Detect which cell encompasses the target text, then output its [x, y] center coordinate. 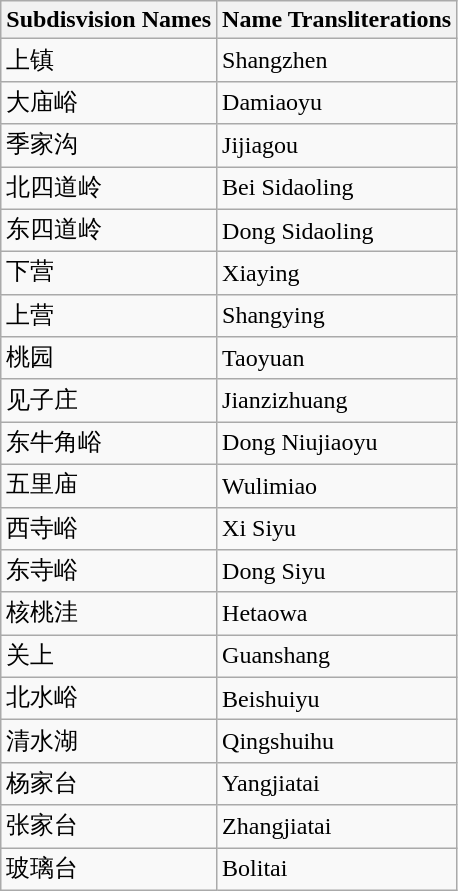
张家台 [109, 826]
Wulimiao [337, 486]
Dong Sidaoling [337, 230]
Damiaoyu [337, 102]
上营 [109, 316]
见子庄 [109, 400]
Beishuiyu [337, 698]
Dong Niujiaoyu [337, 444]
Xi Siyu [337, 528]
北水峪 [109, 698]
Bolitai [337, 870]
东四道岭 [109, 230]
季家沟 [109, 146]
北四道岭 [109, 188]
Yangjiatai [337, 784]
东牛角峪 [109, 444]
Hetaowa [337, 614]
清水湖 [109, 742]
Zhangjiatai [337, 826]
Shangzhen [337, 60]
Taoyuan [337, 358]
Shangying [337, 316]
上镇 [109, 60]
杨家台 [109, 784]
Jijiagou [337, 146]
玻璃台 [109, 870]
Name Transliterations [337, 20]
关上 [109, 656]
Dong Siyu [337, 572]
东寺峪 [109, 572]
大庙峪 [109, 102]
Subdisvision Names [109, 20]
核桃洼 [109, 614]
西寺峪 [109, 528]
Xiaying [337, 274]
Jianzizhuang [337, 400]
五里庙 [109, 486]
Qingshuihu [337, 742]
Guanshang [337, 656]
桃园 [109, 358]
下营 [109, 274]
Bei Sidaoling [337, 188]
